Output the (x, y) coordinate of the center of the cell containing the given text.  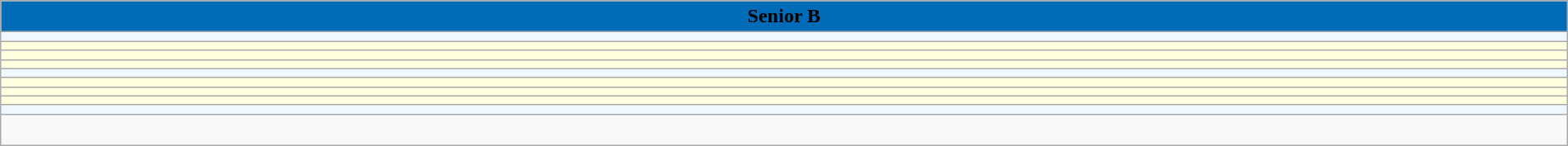
Senior B (784, 16)
